Capture the cell that displays the provided text and extract its [x, y] central coordinate. 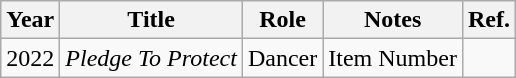
Ref. [488, 20]
Item Number [393, 58]
Dancer [282, 58]
Role [282, 20]
2022 [30, 58]
Notes [393, 20]
Pledge To Protect [152, 58]
Title [152, 20]
Year [30, 20]
